Determine the [X, Y] coordinate at the center of the cell enclosing the given text.  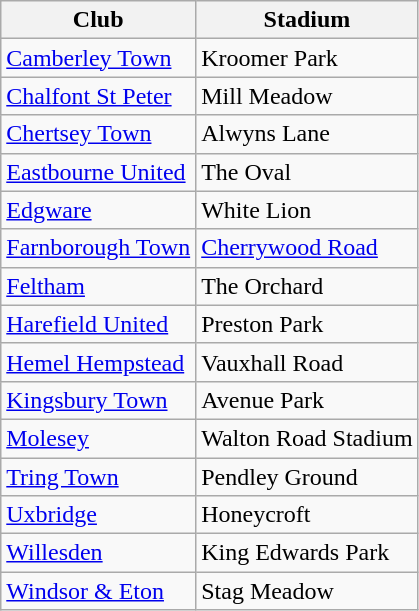
Kingsbury Town [98, 400]
Feltham [98, 286]
Eastbourne United [98, 172]
Chalfont St Peter [98, 96]
Willesden [98, 553]
Windsor & Eton [98, 591]
Kroomer Park [307, 58]
Club [98, 20]
Molesey [98, 438]
Pendley Ground [307, 477]
Farnborough Town [98, 248]
Uxbridge [98, 515]
Avenue Park [307, 400]
Harefield United [98, 324]
The Oval [307, 172]
Vauxhall Road [307, 362]
The Orchard [307, 286]
Chertsey Town [98, 134]
Tring Town [98, 477]
Camberley Town [98, 58]
Alwyns Lane [307, 134]
Preston Park [307, 324]
Stag Meadow [307, 591]
Stadium [307, 20]
White Lion [307, 210]
Walton Road Stadium [307, 438]
Hemel Hempstead [98, 362]
Mill Meadow [307, 96]
Cherrywood Road [307, 248]
King Edwards Park [307, 553]
Edgware [98, 210]
Honeycroft [307, 515]
